Locate the cell with the specified text and output its [X, Y] center coordinate. 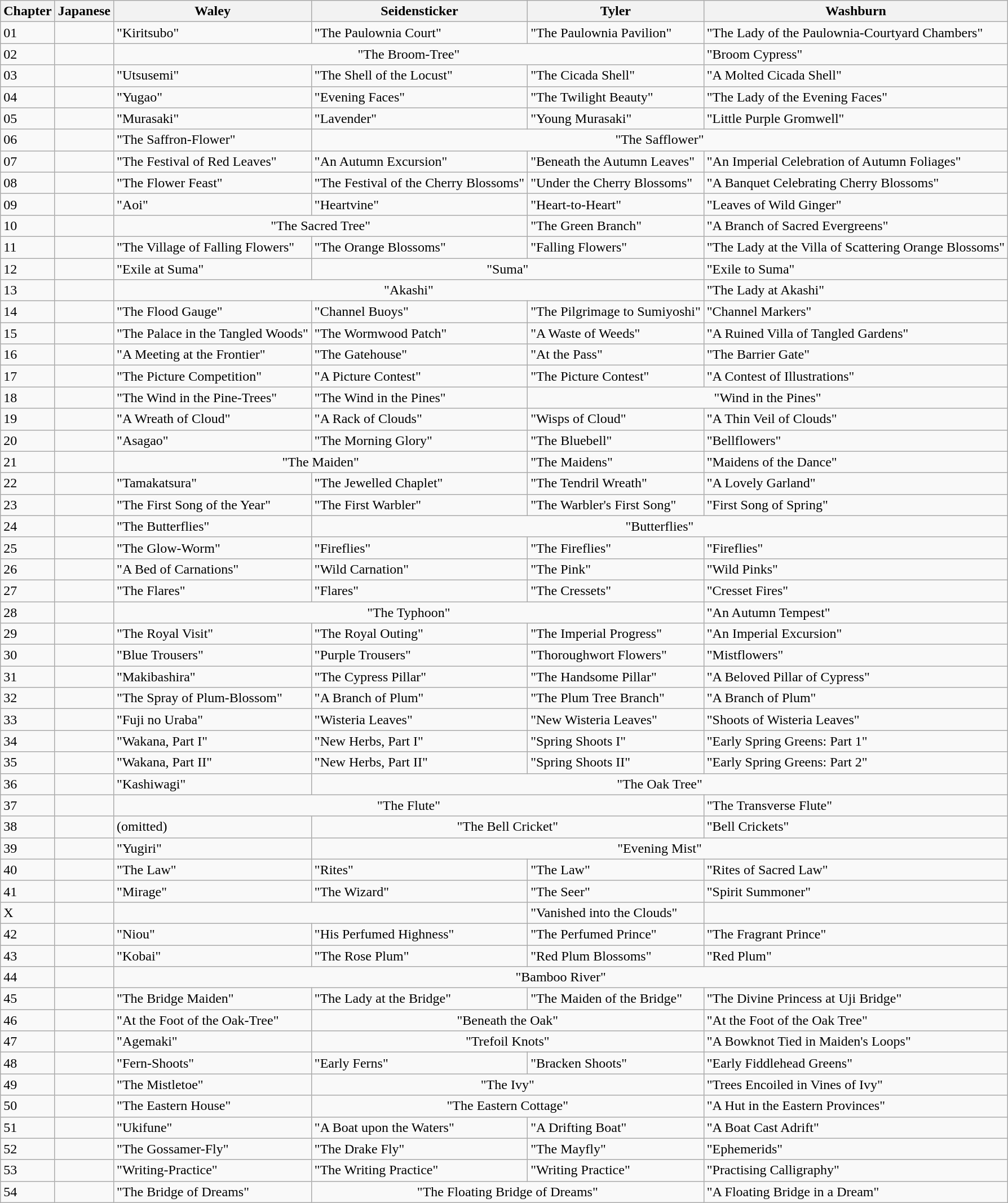
30 [28, 655]
"Ephemerids" [856, 1149]
"Kobai" [213, 956]
"Utsusemi" [213, 76]
28 [28, 612]
"A Floating Bridge in a Dream" [856, 1192]
"The Eastern House" [213, 1106]
"A Contest of Illustrations" [856, 376]
"The Cypress Pillar" [419, 677]
"The Handsome Pillar" [616, 677]
"The Imperial Progress" [616, 634]
"Writing Practice" [616, 1170]
"The Flood Gauge" [213, 312]
"Little Purple Gromwell" [856, 118]
"Bell Crickets" [856, 827]
"The Bluebell" [616, 440]
54 [28, 1192]
"The Tendril Wreath" [616, 483]
"The Pilgrimage to Sumiyoshi" [616, 312]
"Heart-to-Heart" [616, 204]
47 [28, 1042]
"The Mistletoe" [213, 1085]
"The Perfumed Prince" [616, 934]
"The Festival of the Cherry Blossoms" [419, 183]
29 [28, 634]
31 [28, 677]
"Red Plum Blossoms" [616, 956]
02 [28, 54]
"First Song of Spring" [856, 505]
09 [28, 204]
"At the Foot of the Oak-Tree" [213, 1020]
"Aoi" [213, 204]
"Spring Shoots I" [616, 741]
"Murasaki" [213, 118]
"The Saffron-Flower" [213, 140]
"The Wormwood Patch" [419, 333]
22 [28, 483]
"The Flute" [409, 805]
"Kashiwagi" [213, 784]
Tyler [616, 11]
(omitted) [213, 827]
"The Barrier Gate" [856, 355]
52 [28, 1149]
"Purple Trousers" [419, 655]
"Wisteria Leaves" [419, 720]
"The Butterflies" [213, 526]
"A Lovely Garland" [856, 483]
50 [28, 1106]
21 [28, 462]
"Wild Pinks" [856, 569]
"A Drifting Boat" [616, 1127]
"Beneath the Oak" [507, 1020]
35 [28, 763]
"Rites" [419, 870]
07 [28, 161]
"The Picture Competition" [213, 376]
"The Fireflies" [616, 548]
"Maidens of the Dance" [856, 462]
"New Herbs, Part I" [419, 741]
37 [28, 805]
"The Cicada Shell" [616, 76]
"The First Song of the Year" [213, 505]
"Yugao" [213, 97]
"The Drake Fly" [419, 1149]
"Early Ferns" [419, 1063]
"Leaves of Wild Ginger" [856, 204]
"Agemaki" [213, 1042]
33 [28, 720]
"The Lady of the Evening Faces" [856, 97]
"A Meeting at the Frontier" [213, 355]
"The Safflower" [660, 140]
49 [28, 1085]
"Thoroughwort Flowers" [616, 655]
"The Glow-Worm" [213, 548]
"The Bridge of Dreams" [213, 1192]
27 [28, 591]
40 [28, 870]
"Trefoil Knots" [507, 1042]
"Evening Mist" [660, 848]
"The Shell of the Locust" [419, 76]
"Tamakatsura" [213, 483]
"The Cressets" [616, 591]
"His Perfumed Highness" [419, 934]
"Lavender" [419, 118]
"Bellflowers" [856, 440]
"The Wind in the Pines" [419, 398]
"The Oak Tree" [660, 784]
"Wakana, Part II" [213, 763]
06 [28, 140]
"Broom Cypress" [856, 54]
32 [28, 698]
"The Picture Contest" [616, 376]
"The Eastern Cottage" [507, 1106]
"At the Pass" [616, 355]
"Spring Shoots II" [616, 763]
"A Boat Cast Adrift" [856, 1127]
Chapter [28, 11]
"The Typhoon" [409, 612]
"The Writing Practice" [419, 1170]
"The Flower Feast" [213, 183]
20 [28, 440]
"Ukifune" [213, 1127]
"The Ivy" [507, 1085]
"A Beloved Pillar of Cypress" [856, 677]
"The Village of Falling Flowers" [213, 247]
"Rites of Sacred Law" [856, 870]
"A Picture Contest" [419, 376]
48 [28, 1063]
"The Floating Bridge of Dreams" [507, 1192]
"Falling Flowers" [616, 247]
08 [28, 183]
"The Green Branch" [616, 226]
"Yugiri" [213, 848]
18 [28, 398]
Washburn [856, 11]
"The Palace in the Tangled Woods" [213, 333]
"The Rose Plum" [419, 956]
"The Warbler's First Song" [616, 505]
"The Twilight Beauty" [616, 97]
"The Lady of the Paulownia-Courtyard Chambers" [856, 33]
"Exile at Suma" [213, 269]
"Suma" [507, 269]
"A Thin Veil of Clouds" [856, 419]
"A Bed of Carnations" [213, 569]
17 [28, 376]
"Fern-Shoots" [213, 1063]
"Flares" [419, 591]
38 [28, 827]
12 [28, 269]
"The Lady at the Villa of Scattering Orange Blossoms" [856, 247]
"Kiritsubo" [213, 33]
"The Pink" [616, 569]
Japanese [84, 11]
"The Gossamer-Fly" [213, 1149]
"Heartvine" [419, 204]
"Niou" [213, 934]
"Early Spring Greens: Part 1" [856, 741]
13 [28, 290]
"The Gatehouse" [419, 355]
"Bamboo River" [561, 977]
24 [28, 526]
"Young Murasaki" [616, 118]
"A Bowknot Tied in Maiden's Loops" [856, 1042]
"Red Plum" [856, 956]
"Wisps of Cloud" [616, 419]
25 [28, 548]
"Mistflowers" [856, 655]
04 [28, 97]
45 [28, 999]
43 [28, 956]
"Wakana, Part I" [213, 741]
"An Imperial Celebration of Autumn Foliages" [856, 161]
01 [28, 33]
"An Imperial Excursion" [856, 634]
"A Hut in the Eastern Provinces" [856, 1106]
"Beneath the Autumn Leaves" [616, 161]
46 [28, 1020]
19 [28, 419]
"A Ruined Villa of Tangled Gardens" [856, 333]
53 [28, 1170]
"The Maiden of the Bridge" [616, 999]
"The Transverse Flute" [856, 805]
"A Wreath of Cloud" [213, 419]
"Exile to Suma" [856, 269]
"A Boat upon the Waters" [419, 1127]
"New Herbs, Part II" [419, 763]
"Mirage" [213, 891]
26 [28, 569]
"An Autumn Excursion" [419, 161]
"The Paulownia Court" [419, 33]
"The Seer" [616, 891]
"A Branch of Sacred Evergreens" [856, 226]
"A Banquet Celebrating Cherry Blossoms" [856, 183]
"Bracken Shoots" [616, 1063]
36 [28, 784]
"The Bridge Maiden" [213, 999]
"A Rack of Clouds" [419, 419]
"Channel Markers" [856, 312]
"The Paulownia Pavilion" [616, 33]
16 [28, 355]
"Channel Buoys" [419, 312]
51 [28, 1127]
"The Plum Tree Branch" [616, 698]
41 [28, 891]
"Writing-Practice" [213, 1170]
"Wind in the Pines" [768, 398]
"The Spray of Plum-Blossom" [213, 698]
"The Royal Outing" [419, 634]
"The Fragrant Prince" [856, 934]
"Wild Carnation" [419, 569]
"Trees Encoiled in Vines of Ivy" [856, 1085]
"The Jewelled Chaplet" [419, 483]
"The Sacred Tree" [321, 226]
"The Orange Blossoms" [419, 247]
"The Divine Princess at Uji Bridge" [856, 999]
"Early Fiddlehead Greens" [856, 1063]
"The Lady at Akashi" [856, 290]
23 [28, 505]
34 [28, 741]
"The Lady at the Bridge" [419, 999]
39 [28, 848]
"Evening Faces" [419, 97]
"New Wisteria Leaves" [616, 720]
14 [28, 312]
"Akashi" [409, 290]
"The Royal Visit" [213, 634]
"Asagao" [213, 440]
05 [28, 118]
"Cresset Fires" [856, 591]
"Blue Trousers" [213, 655]
"The First Warbler" [419, 505]
"The Mayfly" [616, 1149]
Waley [213, 11]
"Butterflies" [660, 526]
"Practising Calligraphy" [856, 1170]
"The Wizard" [419, 891]
"Under the Cherry Blossoms" [616, 183]
"The Wind in the Pine-Trees" [213, 398]
03 [28, 76]
"A Waste of Weeds" [616, 333]
"The Maidens" [616, 462]
"Early Spring Greens: Part 2" [856, 763]
X [28, 913]
"Fuji no Uraba" [213, 720]
"The Morning Glory" [419, 440]
44 [28, 977]
11 [28, 247]
"Spirit Summoner" [856, 891]
15 [28, 333]
"A Molted Cicada Shell" [856, 76]
"The Broom-Tree" [409, 54]
"The Bell Cricket" [507, 827]
Seidensticker [419, 11]
"An Autumn Tempest" [856, 612]
"The Flares" [213, 591]
"Shoots of Wisteria Leaves" [856, 720]
10 [28, 226]
"At the Foot of the Oak Tree" [856, 1020]
"The Maiden" [321, 462]
"Makibashira" [213, 677]
"Vanished into the Clouds" [616, 913]
"The Festival of Red Leaves" [213, 161]
42 [28, 934]
